From the cell containing the given text, extract its center point as (X, Y) coordinate. 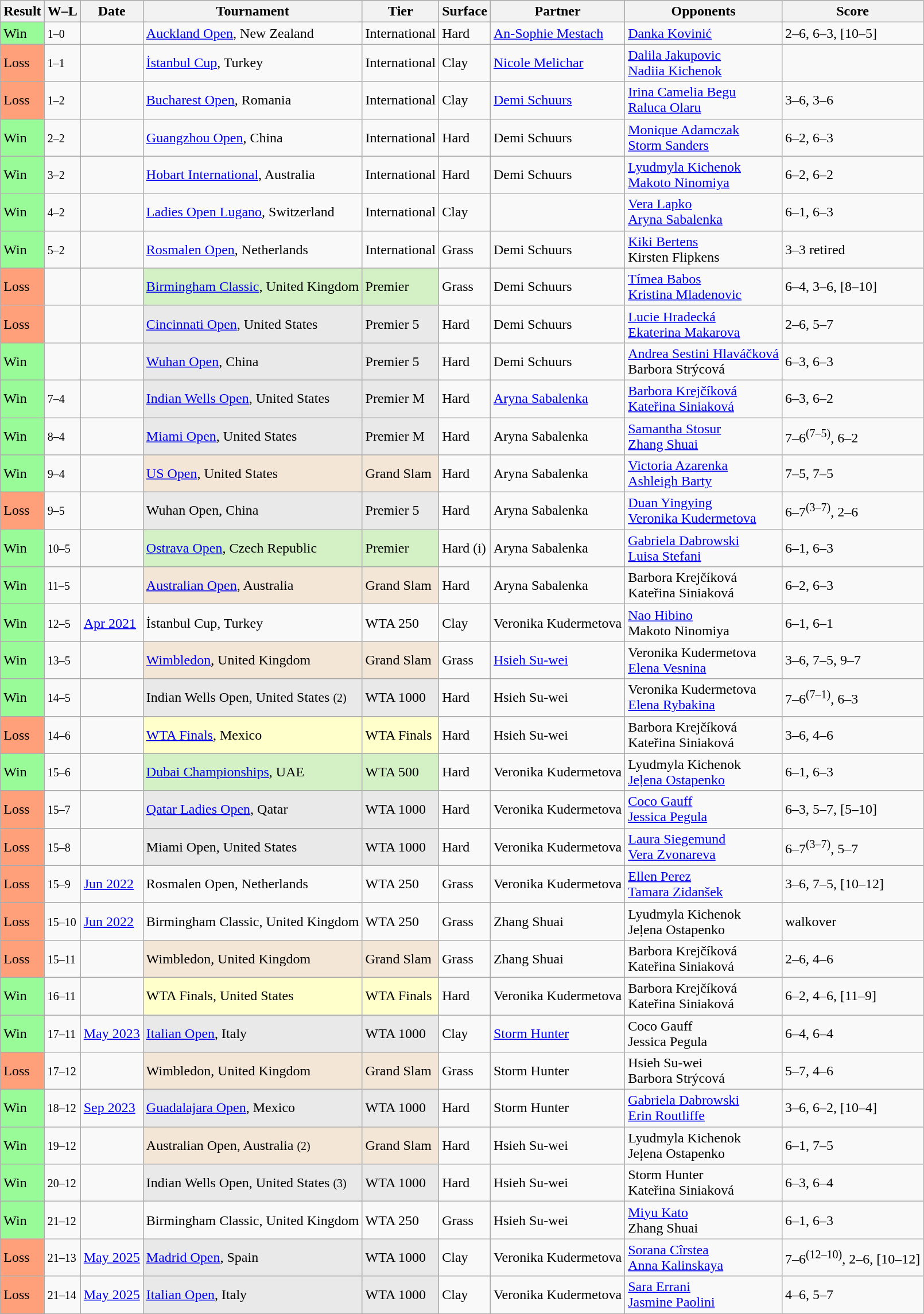
6–1, 7–5 (852, 1145)
Guangzhou Open, China (253, 138)
3–6, 7–5, [10–12] (852, 884)
21–13 (62, 1258)
Gabriela Dabrowski Luisa Stefani (704, 549)
Tournament (253, 11)
Indian Wells Open, United States (253, 398)
3–6, 3–6 (852, 100)
Vera Lapko Aryna Sabalenka (704, 212)
15–7 (62, 809)
2–6, 4–6 (852, 958)
15–11 (62, 958)
Danka Kovinić (704, 33)
15–9 (62, 884)
6–2, 6–2 (852, 174)
Australian Open, Australia (2) (253, 1145)
Indian Wells Open, United States (3) (253, 1183)
Hobart International, Australia (253, 174)
9–5 (62, 511)
1–0 (62, 33)
Samantha Stosur Zhang Shuai (704, 436)
Date (111, 11)
14–6 (62, 734)
10–5 (62, 549)
2–6, 6–3, [10–5] (852, 33)
May 2023 (111, 1033)
Nicole Melichar (557, 63)
Veronika Kudermetova Elena Vesnina (704, 660)
Madrid Open, Spain (253, 1258)
Dalila Jakupovic Nadiia Kichenok (704, 63)
Andrea Sestini Hlaváčková Barbora Strýcová (704, 361)
18–12 (62, 1109)
1–2 (62, 100)
Dubai Championships, UAE (253, 772)
Sep 2023 (111, 1109)
6–3, 6–4 (852, 1183)
21–12 (62, 1220)
6–7(3–7), 5–7 (852, 847)
Ostrava Open, Czech Republic (253, 549)
Opponents (704, 11)
Tímea Babos Kristina Mladenovic (704, 287)
3–6, 4–6 (852, 734)
Ladies Open Lugano, Switzerland (253, 212)
11–5 (62, 585)
6–1, 6–1 (852, 623)
Cincinnati Open, United States (253, 324)
13–5 (62, 660)
Partner (557, 11)
Surface (465, 11)
7–5, 7–5 (852, 474)
7–6(12–10), 2–6, [10–12] (852, 1258)
8–4 (62, 436)
4–6, 5–7 (852, 1294)
7–6(7–5), 6–2 (852, 436)
Australian Open, Australia (253, 585)
21–14 (62, 1294)
Lucie Hradecká Ekaterina Makarova (704, 324)
Monique Adamczak Storm Sanders (704, 138)
5–7, 4–6 (852, 1071)
14–5 (62, 698)
Sorana Cîrstea Anna Kalinskaya (704, 1258)
6–4, 6–4 (852, 1033)
An-Sophie Mestach (557, 33)
3–6, 6–2, [10–4] (852, 1109)
Auckland Open, New Zealand (253, 33)
walkover (852, 922)
6–7(3–7), 2–6 (852, 511)
Apr 2021 (111, 623)
6–3, 6–3 (852, 361)
WTA 500 (401, 772)
Gabriela Dabrowski Erin Routliffe (704, 1109)
Miyu Kato Zhang Shuai (704, 1220)
Kiki Bertens Kirsten Flipkens (704, 249)
Lyudmyla Kichenok Makoto Ninomiya (704, 174)
Tier (401, 11)
12–5 (62, 623)
15–6 (62, 772)
Nao Hibino Makoto Ninomiya (704, 623)
5–2 (62, 249)
17–11 (62, 1033)
15–8 (62, 847)
Result (22, 11)
WTA Finals, United States (253, 996)
6–2, 4–6, [11–9] (852, 996)
Duan Yingying Veronika Kudermetova (704, 511)
9–4 (62, 474)
3–2 (62, 174)
4–2 (62, 212)
19–12 (62, 1145)
Hsieh Su-wei Barbora Strýcová (704, 1071)
Hard (i) (465, 549)
Sara Errani Jasmine Paolini (704, 1294)
Laura Siegemund Vera Zvonareva (704, 847)
3–6, 7–5, 9–7 (852, 660)
Storm Hunter Kateřina Siniaková (704, 1183)
US Open, United States (253, 474)
20–12 (62, 1183)
Victoria Azarenka Ashleigh Barty (704, 474)
16–11 (62, 996)
Ellen Perez Tamara Zidanšek (704, 884)
W–L (62, 11)
Irina Camelia Begu Raluca Olaru (704, 100)
Score (852, 11)
Indian Wells Open, United States (2) (253, 698)
Guadalajara Open, Mexico (253, 1109)
17–12 (62, 1071)
6–3, 5–7, [5–10] (852, 809)
3–3 retired (852, 249)
7–4 (62, 398)
6–3, 6–2 (852, 398)
Qatar Ladies Open, Qatar (253, 809)
WTA Finals, Mexico (253, 734)
1–1 (62, 63)
7–6(7–1), 6–3 (852, 698)
15–10 (62, 922)
Veronika Kudermetova Elena Rybakina (704, 698)
2–6, 5–7 (852, 324)
6–4, 3–6, [8–10] (852, 287)
Bucharest Open, Romania (253, 100)
2–2 (62, 138)
